Determine the (x, y) coordinate at the center of the cell enclosing the given text.  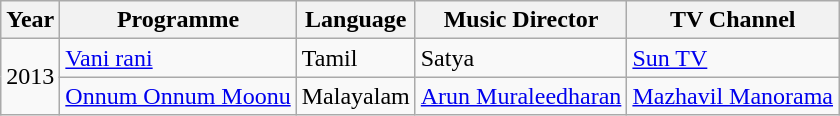
Vani rani (178, 58)
Year (30, 20)
TV Channel (733, 20)
Mazhavil Manorama (733, 96)
Music Director (521, 20)
Tamil (356, 58)
Arun Muraleedharan (521, 96)
Satya (521, 58)
Malayalam (356, 96)
Onnum Onnum Moonu (178, 96)
Language (356, 20)
2013 (30, 77)
Programme (178, 20)
Sun TV (733, 58)
